Determine the [x, y] coordinate at the center of the cell enclosing the given text.  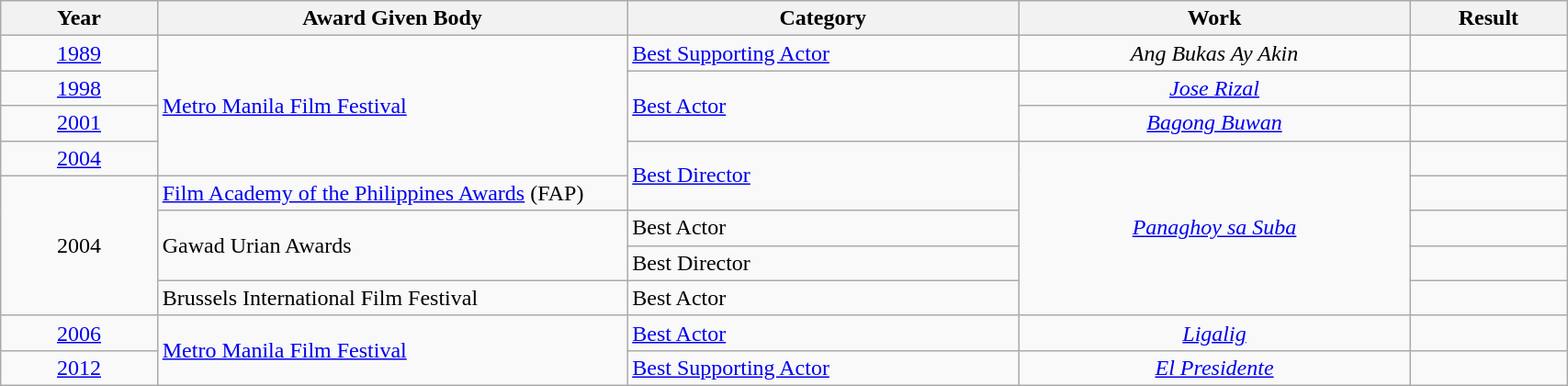
Bagong Buwan [1214, 123]
Gawad Urian Awards [391, 245]
Year [79, 18]
2001 [79, 123]
2012 [79, 368]
1998 [79, 88]
1989 [79, 53]
Jose Rizal [1214, 88]
Ang Bukas Ay Akin [1214, 53]
Category [823, 18]
Panaghoy sa Suba [1214, 228]
Film Academy of the Philippines Awards (FAP) [391, 193]
El Presidente [1214, 368]
Work [1214, 18]
2006 [79, 333]
Award Given Body [391, 18]
Ligalig [1214, 333]
Result [1488, 18]
Brussels International Film Festival [391, 298]
